Locate the cell with the specified text and output its [x, y] center coordinate. 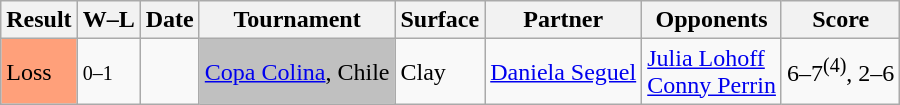
Loss [39, 72]
Surface [440, 20]
0–1 [108, 72]
6–7(4), 2–6 [840, 72]
Score [840, 20]
Date [170, 20]
Result [39, 20]
Daniela Seguel [564, 72]
W–L [108, 20]
Opponents [712, 20]
Julia Lohoff Conny Perrin [712, 72]
Tournament [297, 20]
Copa Colina, Chile [297, 72]
Clay [440, 72]
Partner [564, 20]
